Output the (X, Y) coordinate of the center of the cell containing the given text.  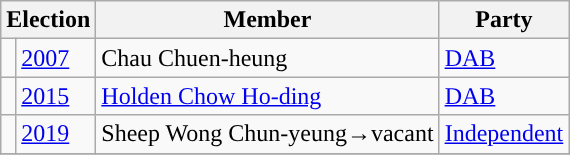
Independent (504, 134)
Chau Chuen-heung (268, 58)
Election (48, 20)
Holden Chow Ho-ding (268, 96)
2007 (56, 58)
Party (504, 20)
2019 (56, 134)
2015 (56, 96)
Sheep Wong Chun-yeung→vacant (268, 134)
Member (268, 20)
